Detect which cell encompasses the target text, then output its (x, y) center coordinate. 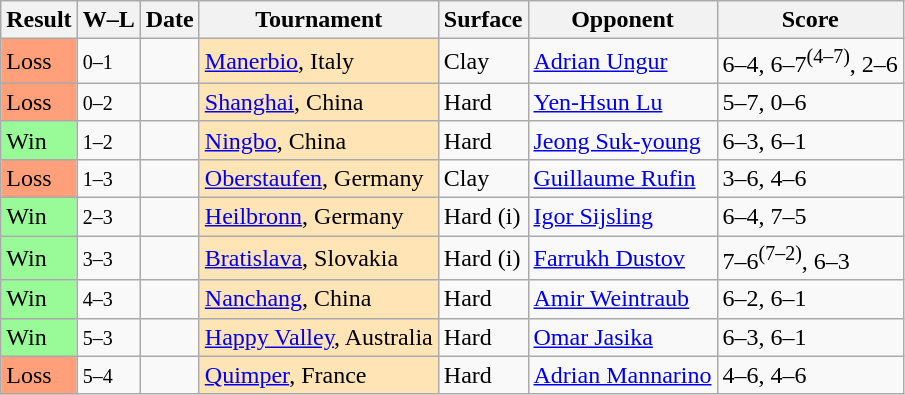
1–3 (108, 178)
Date (170, 20)
Score (810, 20)
Yen-Hsun Lu (622, 102)
4–6, 4–6 (810, 375)
3–3 (108, 258)
Result (39, 20)
Tournament (318, 20)
Adrian Ungur (622, 62)
Opponent (622, 20)
7–6(7–2), 6–3 (810, 258)
Shanghai, China (318, 102)
Manerbio, Italy (318, 62)
W–L (108, 20)
5–3 (108, 337)
2–3 (108, 217)
Adrian Mannarino (622, 375)
1–2 (108, 140)
5–4 (108, 375)
0–1 (108, 62)
5–7, 0–6 (810, 102)
Igor Sijsling (622, 217)
Jeong Suk-young (622, 140)
Omar Jasika (622, 337)
6–4, 7–5 (810, 217)
Heilbronn, Germany (318, 217)
Quimper, France (318, 375)
Bratislava, Slovakia (318, 258)
Oberstaufen, Germany (318, 178)
Ningbo, China (318, 140)
Happy Valley, Australia (318, 337)
3–6, 4–6 (810, 178)
0–2 (108, 102)
Farrukh Dustov (622, 258)
6–2, 6–1 (810, 299)
Nanchang, China (318, 299)
Amir Weintraub (622, 299)
6–4, 6–7(4–7), 2–6 (810, 62)
Surface (483, 20)
Guillaume Rufin (622, 178)
4–3 (108, 299)
